Return the [x, y] coordinate for the center point of the cell that contains the specified text.  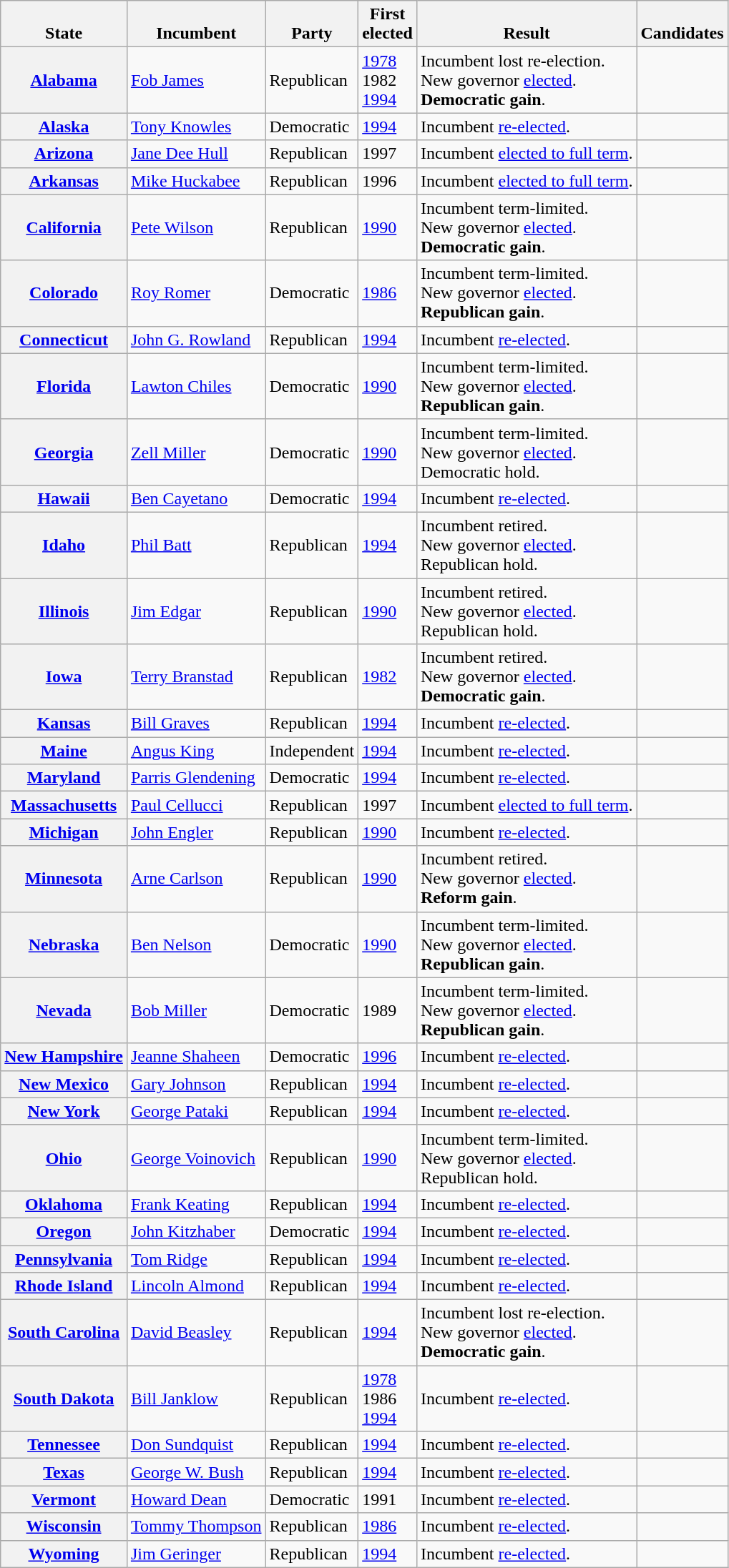
Idaho [64, 545]
Candidates [682, 24]
1991 [388, 1499]
David Beasley [196, 1333]
South Carolina [64, 1333]
Parris Glendening [196, 778]
Zell Miller [196, 452]
19781982 1994 [388, 80]
Oregon [64, 1231]
Incumbent term-limited.New governor elected.Republican hold. [527, 1158]
New York [64, 1111]
George Pataki [196, 1111]
Mike Huckabee [196, 181]
Wyoming [64, 1554]
Jim Geringer [196, 1554]
Florida [64, 386]
Ohio [64, 1158]
Fob James [196, 80]
Arizona [64, 154]
Maine [64, 751]
South Dakota [64, 1399]
Maryland [64, 778]
Incumbent retired.New governor elected.Democratic gain. [527, 677]
Arne Carlson [196, 879]
Terry Branstad [196, 677]
Phil Batt [196, 545]
Tony Knowles [196, 127]
George W. Bush [196, 1472]
Pennsylvania [64, 1259]
Tennessee [64, 1445]
Illinois [64, 611]
Iowa [64, 677]
Frank Keating [196, 1204]
Jane Dee Hull [196, 154]
Kansas [64, 724]
Incumbent term-limited.New governor elected.Democratic gain. [527, 227]
Connecticut [64, 340]
Wisconsin [64, 1527]
Result [527, 24]
Bill Janklow [196, 1399]
State [64, 24]
Don Sundquist [196, 1445]
Pete Wilson [196, 227]
Hawaii [64, 498]
Firstelected [388, 24]
Arkansas [64, 181]
Incumbent retired.New governor elected.Reform gain. [527, 879]
New Mexico [64, 1084]
New Hampshire [64, 1057]
Alaska [64, 127]
Michigan [64, 832]
Howard Dean [196, 1499]
Vermont [64, 1499]
Tom Ridge [196, 1259]
Independent [312, 751]
Georgia [64, 452]
Alabama [64, 80]
Ben Cayetano [196, 498]
Paul Cellucci [196, 805]
Tommy Thompson [196, 1527]
Texas [64, 1472]
Roy Romer [196, 293]
Gary Johnson [196, 1084]
George Voinovich [196, 1158]
Ben Nelson [196, 945]
Jeanne Shaheen [196, 1057]
19781986 1994 [388, 1399]
Bob Miller [196, 1010]
John Kitzhaber [196, 1231]
Jim Edgar [196, 611]
Nevada [64, 1010]
Minnesota [64, 879]
Incumbent [196, 24]
Lincoln Almond [196, 1286]
1982 [388, 677]
Party [312, 24]
Massachusetts [64, 805]
Rhode Island [64, 1286]
Incumbent term-limited.New governor elected.Democratic hold. [527, 452]
Lawton Chiles [196, 386]
Angus King [196, 751]
1989 [388, 1010]
John G. Rowland [196, 340]
John Engler [196, 832]
Bill Graves [196, 724]
Nebraska [64, 945]
Colorado [64, 293]
California [64, 227]
Oklahoma [64, 1204]
